Return (x, y) of the center of cell containing provided text 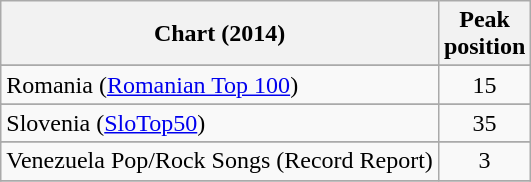
Slovenia (SloTop50) (220, 123)
15 (484, 85)
3 (484, 161)
Chart (2014) (220, 34)
Peakposition (484, 34)
Romania (Romanian Top 100) (220, 85)
35 (484, 123)
Venezuela Pop/Rock Songs (Record Report) (220, 161)
